Locate the cell with the specified text and output its [x, y] center coordinate. 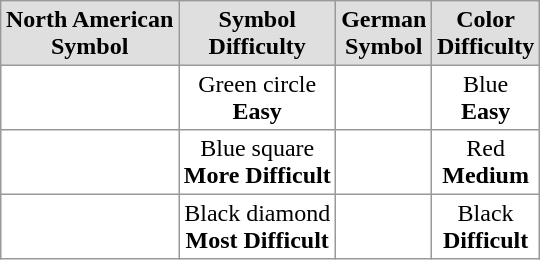
North AmericanSymbol [90, 33]
GermanSymbol [384, 33]
Green circle Easy [258, 97]
Blue square More Difficult [258, 162]
ColorDifficulty [486, 33]
Blue Easy [486, 97]
Black Difficult [486, 226]
SymbolDifficulty [258, 33]
Red Medium [486, 162]
Black diamond Most Difficult [258, 226]
